Return the [X, Y] coordinate for the center point of the cell that contains the specified text.  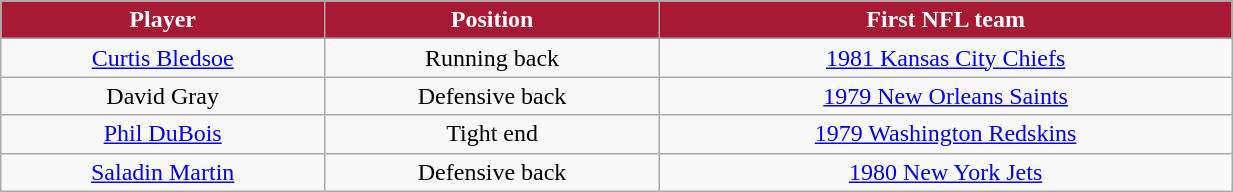
Phil DuBois [163, 134]
Saladin Martin [163, 172]
1979 New Orleans Saints [946, 96]
1979 Washington Redskins [946, 134]
First NFL team [946, 20]
Running back [492, 58]
1981 Kansas City Chiefs [946, 58]
Position [492, 20]
1980 New York Jets [946, 172]
Tight end [492, 134]
David Gray [163, 96]
Curtis Bledsoe [163, 58]
Player [163, 20]
